Pinpoint the cell where the given text exists, returning its (x, y) midpoint coordinate. 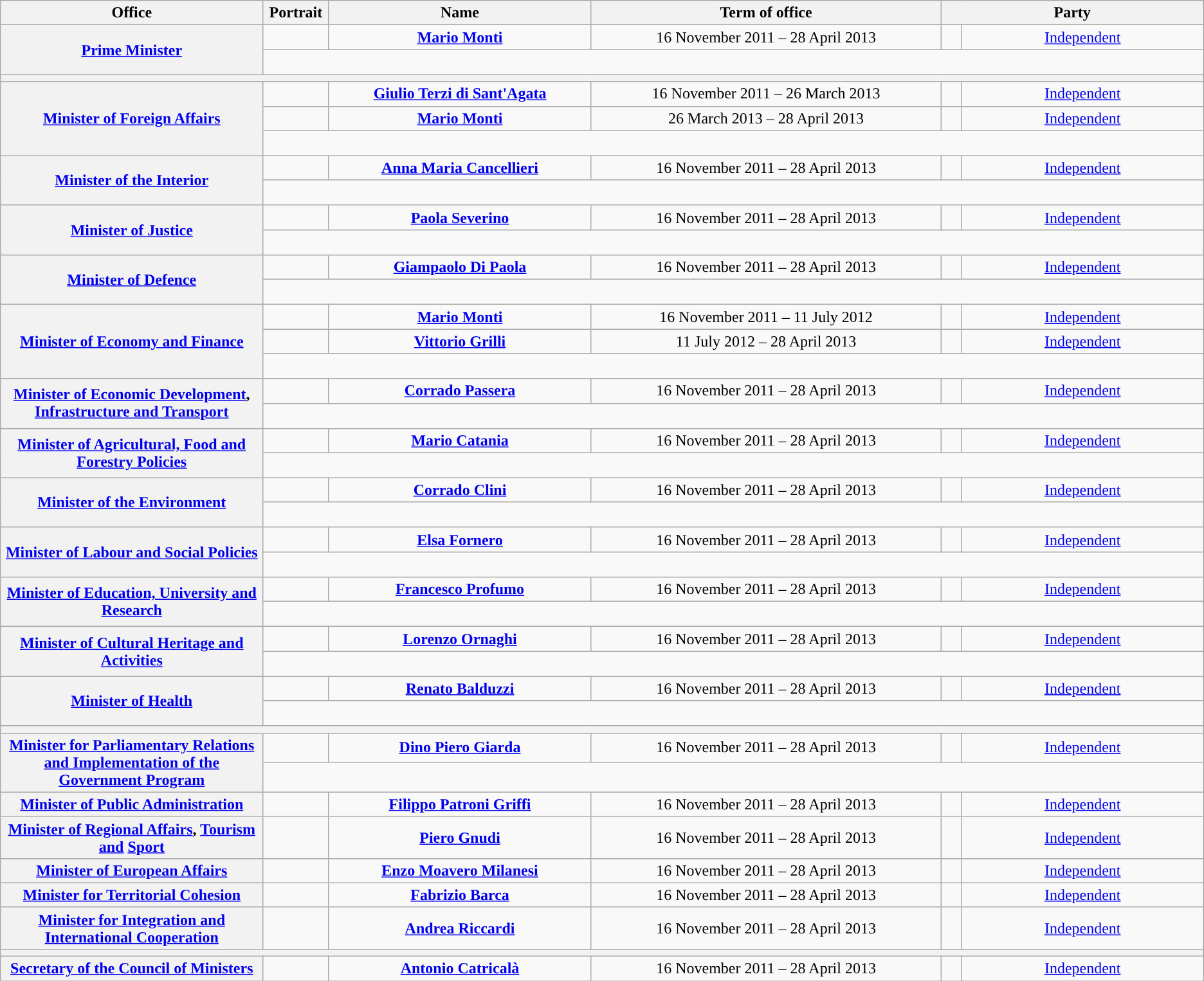
Paola Severino (460, 217)
Filippo Patroni Griffi (460, 804)
Minister for Territorial Cohesion (132, 895)
Term of office (766, 13)
Minister of the Environment (132, 503)
Anna Maria Cancellieri (460, 168)
Andrea Riccardi (460, 928)
Minister of Economic Development, Infrastructure and Transport (132, 404)
Lorenzo Ornaghi (460, 639)
Vittorio Grilli (460, 341)
Elsa Fornero (460, 539)
26 March 2013 – 28 April 2013 (766, 118)
Minister of Regional Affairs, Tourism and Sport (132, 837)
16 November 2011 – 11 July 2012 (766, 317)
Minister of Economy and Finance (132, 342)
Dino Piero Giarda (460, 747)
Antonio Catricalà (460, 969)
Giampaolo Di Paola (460, 267)
Minister of Public Administration (132, 804)
11 July 2012 – 28 April 2013 (766, 341)
Francesco Profumo (460, 589)
Enzo Moavero Milanesi (460, 870)
Portrait (296, 13)
Minister of Justice (132, 230)
Piero Gnudi (460, 837)
Party (1072, 13)
Minister of Defence (132, 280)
Minister of the Interior (132, 180)
Minister of Education, University and Research (132, 602)
16 November 2011 – 26 March 2013 (766, 94)
Minister of Health (132, 701)
Minister for Integration and International Cooperation (132, 928)
Minister of Labour and Social Policies (132, 552)
Minister of Cultural Heritage and Activities (132, 652)
Corrado Clini (460, 490)
Secretary of the Council of Ministers (132, 969)
Prime Minister (132, 50)
Renato Balduzzi (460, 688)
Minister of Agricultural, Food and Forestry Policies (132, 453)
Name (460, 13)
Minister for Parliamentary Relations and Implementation of the Government Program (132, 762)
Giulio Terzi di Sant'Agata (460, 94)
Fabrizio Barca (460, 895)
Minister of European Affairs (132, 870)
Mario Catania (460, 440)
Office (132, 13)
Corrado Passera (460, 391)
Minister of Foreign Affairs (132, 118)
